Output the [X, Y] coordinate of the center of the cell containing the given text.  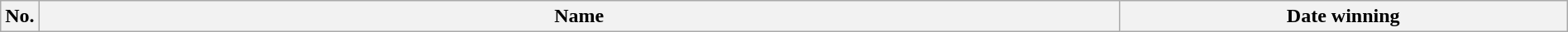
Date winning [1343, 16]
No. [20, 16]
Name [579, 16]
